Detect which cell encompasses the target text, then output its [x, y] center coordinate. 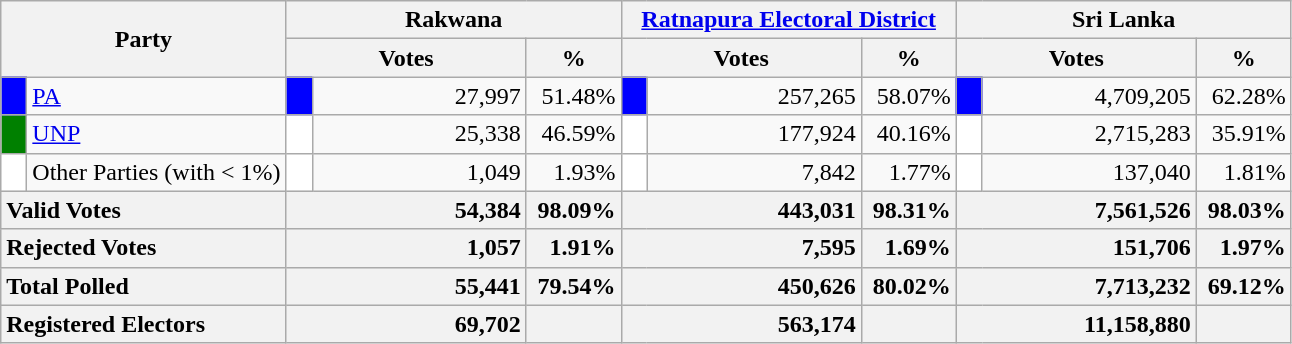
1.91% [574, 248]
40.16% [908, 134]
1.97% [1244, 248]
1,057 [406, 248]
62.28% [1244, 96]
1,049 [419, 172]
257,265 [754, 96]
443,031 [741, 210]
55,441 [406, 286]
80.02% [908, 286]
25,338 [419, 134]
54,384 [406, 210]
4,709,205 [1089, 96]
69,702 [406, 324]
7,842 [754, 172]
58.07% [908, 96]
137,040 [1089, 172]
11,158,880 [1076, 324]
7,561,526 [1076, 210]
Ratnapura Electoral District [788, 20]
Other Parties (with < 1%) [156, 172]
450,626 [741, 286]
UNP [156, 134]
1.69% [908, 248]
1.77% [908, 172]
Registered Electors [144, 324]
2,715,283 [1089, 134]
1.93% [574, 172]
Party [144, 39]
7,595 [741, 248]
Valid Votes [144, 210]
151,706 [1076, 248]
98.31% [908, 210]
79.54% [574, 286]
51.48% [574, 96]
98.03% [1244, 210]
PA [156, 96]
98.09% [574, 210]
Rejected Votes [144, 248]
46.59% [574, 134]
Total Polled [144, 286]
69.12% [1244, 286]
7,713,232 [1076, 286]
563,174 [741, 324]
1.81% [1244, 172]
177,924 [754, 134]
27,997 [419, 96]
Sri Lanka [1124, 20]
35.91% [1244, 134]
Rakwana [454, 20]
